Output the [x, y] coordinate of the center of the cell containing the given text.  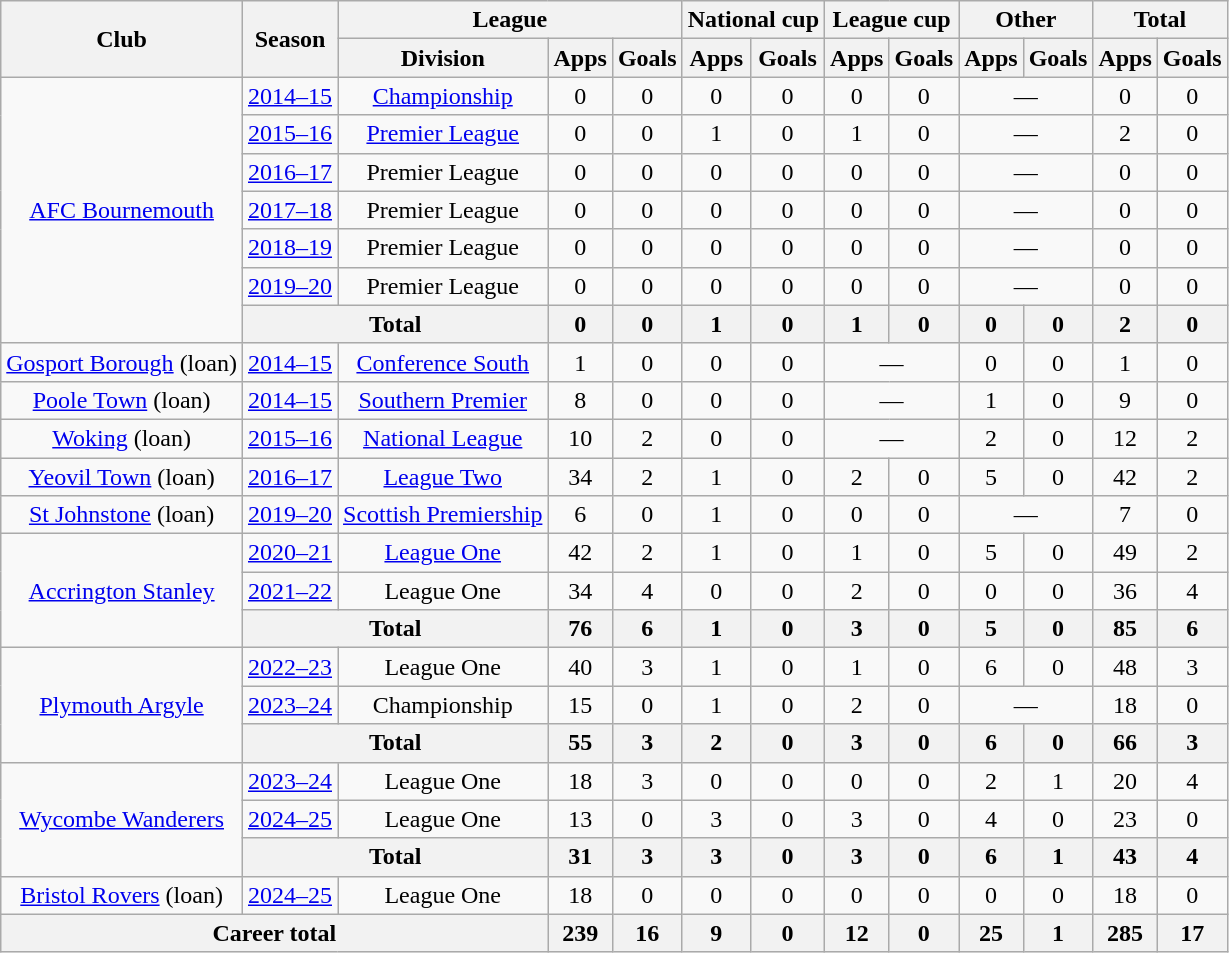
League Two [443, 477]
7 [1125, 515]
20 [1125, 781]
Plymouth Argyle [122, 705]
Woking (loan) [122, 438]
285 [1125, 933]
Gosport Borough (loan) [122, 362]
76 [580, 629]
Poole Town (loan) [122, 400]
National League [443, 438]
10 [580, 438]
Bristol Rovers (loan) [122, 895]
Southern Premier [443, 400]
League cup [892, 20]
239 [580, 933]
Division [443, 58]
Season [290, 39]
8 [580, 400]
31 [580, 857]
48 [1125, 667]
25 [991, 933]
55 [580, 743]
17 [1192, 933]
Other [1026, 20]
2020–21 [290, 553]
36 [1125, 591]
23 [1125, 819]
15 [580, 705]
AFC Bournemouth [122, 210]
League [510, 20]
2017–18 [290, 210]
Career total [274, 933]
Wycombe Wanderers [122, 819]
49 [1125, 553]
2018–19 [290, 248]
43 [1125, 857]
13 [580, 819]
2021–22 [290, 591]
2022–23 [290, 667]
Conference South [443, 362]
Yeovil Town (loan) [122, 477]
85 [1125, 629]
Accrington Stanley [122, 591]
40 [580, 667]
Club [122, 39]
66 [1125, 743]
Scottish Premiership [443, 515]
16 [647, 933]
St Johnstone (loan) [122, 515]
National cup [753, 20]
